Detect which cell encompasses the target text, then output its [X, Y] center coordinate. 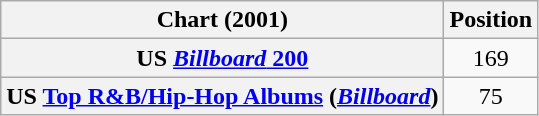
Chart (2001) [222, 20]
US Billboard 200 [222, 58]
169 [491, 58]
Position [491, 20]
75 [491, 96]
US Top R&B/Hip-Hop Albums (Billboard) [222, 96]
